For the text-containing cell, return its midpoint in (X, Y) coordinate format. 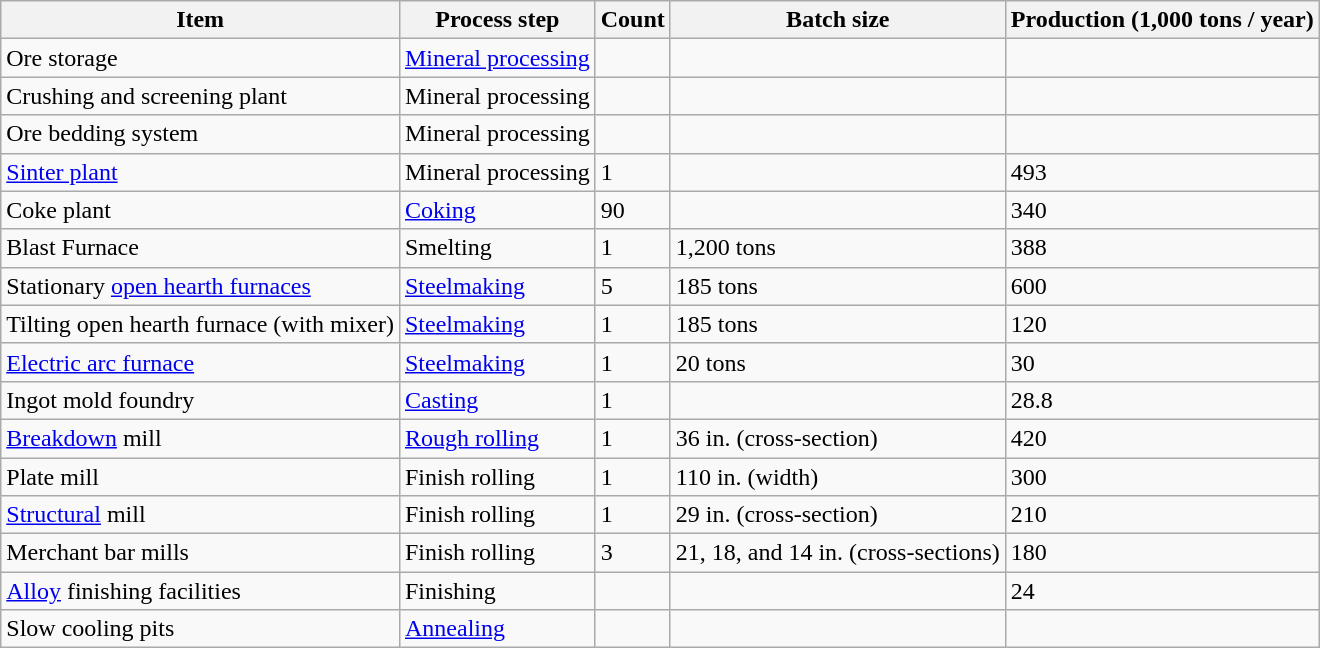
Ingot mold foundry (200, 400)
90 (632, 210)
Batch size (838, 20)
Finishing (497, 591)
5 (632, 286)
300 (1162, 477)
Ore bedding system (200, 134)
Stationary open hearth furnaces (200, 286)
3 (632, 553)
493 (1162, 172)
Rough rolling (497, 438)
110 in. (width) (838, 477)
Production (1,000 tons / year) (1162, 20)
Crushing and screening plant (200, 96)
Annealing (497, 629)
Alloy finishing facilities (200, 591)
Breakdown mill (200, 438)
29 in. (cross-section) (838, 515)
600 (1162, 286)
Structural mill (200, 515)
36 in. (cross-section) (838, 438)
24 (1162, 591)
Smelting (497, 248)
Ore storage (200, 58)
Coking (497, 210)
210 (1162, 515)
20 tons (838, 362)
Merchant bar mills (200, 553)
Blast Furnace (200, 248)
340 (1162, 210)
21, 18, and 14 in. (cross-sections) (838, 553)
Casting (497, 400)
Sinter plant (200, 172)
Plate mill (200, 477)
Tilting open hearth furnace (with mixer) (200, 324)
420 (1162, 438)
30 (1162, 362)
120 (1162, 324)
Coke plant (200, 210)
1,200 tons (838, 248)
180 (1162, 553)
Item (200, 20)
Electric arc furnace (200, 362)
Count (632, 20)
28.8 (1162, 400)
Slow cooling pits (200, 629)
Process step (497, 20)
388 (1162, 248)
